Extract the (x, y) coordinate from the center of the cell holding the provided text.  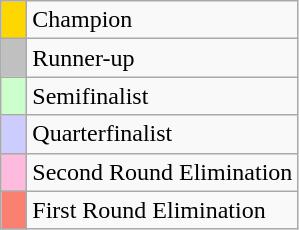
Second Round Elimination (162, 172)
Runner-up (162, 58)
Champion (162, 20)
Quarterfinalist (162, 134)
First Round Elimination (162, 210)
Semifinalist (162, 96)
